Search for the cell housing the specified text and yield its [x, y] center coordinate. 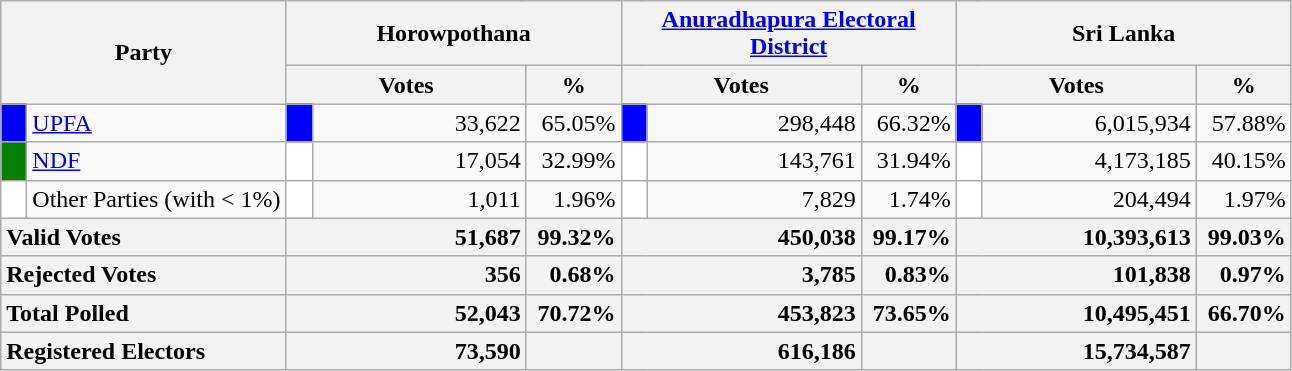
NDF [156, 161]
0.97% [1244, 275]
143,761 [754, 161]
99.32% [574, 237]
450,038 [741, 237]
15,734,587 [1076, 351]
33,622 [419, 123]
453,823 [741, 313]
3,785 [741, 275]
1.97% [1244, 199]
1.74% [908, 199]
Registered Electors [144, 351]
356 [406, 275]
1,011 [419, 199]
65.05% [574, 123]
70.72% [574, 313]
31.94% [908, 161]
4,173,185 [1089, 161]
66.70% [1244, 313]
101,838 [1076, 275]
0.83% [908, 275]
Horowpothana [454, 34]
73,590 [406, 351]
73.65% [908, 313]
99.03% [1244, 237]
298,448 [754, 123]
Total Polled [144, 313]
Other Parties (with < 1%) [156, 199]
52,043 [406, 313]
66.32% [908, 123]
204,494 [1089, 199]
6,015,934 [1089, 123]
0.68% [574, 275]
UPFA [156, 123]
10,495,451 [1076, 313]
1.96% [574, 199]
Rejected Votes [144, 275]
51,687 [406, 237]
99.17% [908, 237]
10,393,613 [1076, 237]
17,054 [419, 161]
616,186 [741, 351]
Valid Votes [144, 237]
Sri Lanka [1124, 34]
32.99% [574, 161]
7,829 [754, 199]
57.88% [1244, 123]
Anuradhapura Electoral District [788, 34]
40.15% [1244, 161]
Party [144, 52]
